Pinpoint the cell where the given text exists, returning its (X, Y) midpoint coordinate. 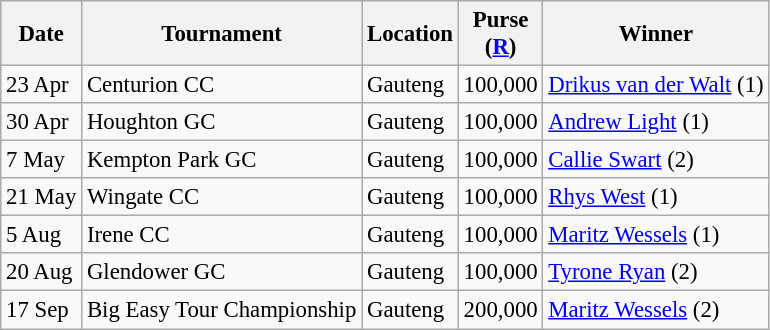
Maritz Wessels (1) (656, 235)
20 Aug (42, 273)
23 Apr (42, 85)
Purse(R) (500, 34)
17 Sep (42, 310)
Andrew Light (1) (656, 122)
5 Aug (42, 235)
21 May (42, 197)
Drikus van der Walt (1) (656, 85)
Tyrone Ryan (2) (656, 273)
30 Apr (42, 122)
Big Easy Tour Championship (222, 310)
Location (410, 34)
Irene CC (222, 235)
Houghton GC (222, 122)
Tournament (222, 34)
200,000 (500, 310)
Kempton Park GC (222, 160)
Centurion CC (222, 85)
Glendower GC (222, 273)
Winner (656, 34)
7 May (42, 160)
Callie Swart (2) (656, 160)
Date (42, 34)
Maritz Wessels (2) (656, 310)
Rhys West (1) (656, 197)
Wingate CC (222, 197)
